Search for the cell housing the specified text and yield its [x, y] center coordinate. 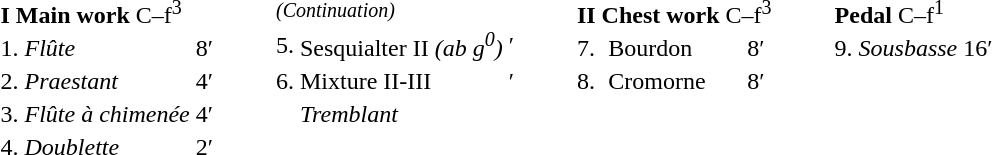
8. [589, 81]
5. [286, 45]
Mixture II-III [402, 81]
7. [589, 48]
Flûte à chimenée [107, 114]
Praestant [107, 81]
Tremblant [402, 114]
Sousbasse [908, 48]
Bourdon [675, 48]
9. [844, 48]
6. [286, 81]
Flûte [107, 48]
Cromorne [675, 81]
Sesquialter II (ab g0) [402, 45]
